From the cell containing the given text, extract its center point as [x, y] coordinate. 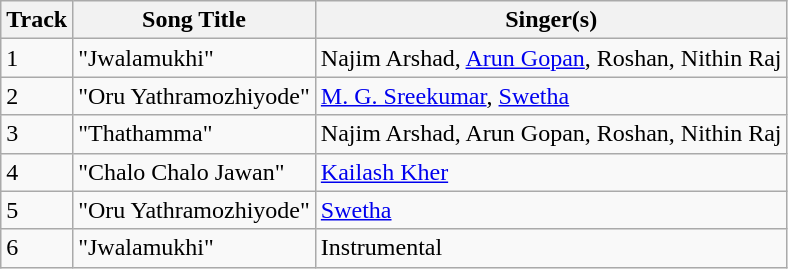
2 [37, 96]
Track [37, 20]
Kailash Kher [551, 172]
Singer(s) [551, 20]
4 [37, 172]
M. G. Sreekumar, Swetha [551, 96]
Instrumental [551, 248]
Swetha [551, 210]
Song Title [194, 20]
1 [37, 58]
3 [37, 134]
"Thathamma" [194, 134]
6 [37, 248]
5 [37, 210]
"Chalo Chalo Jawan" [194, 172]
